Locate the cell with the specified text and output its (X, Y) center coordinate. 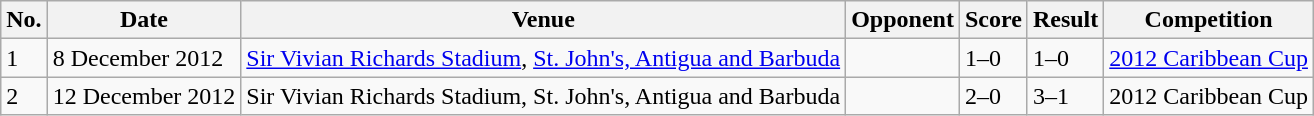
12 December 2012 (144, 96)
No. (24, 20)
2 (24, 96)
Venue (544, 20)
Opponent (903, 20)
1 (24, 58)
Date (144, 20)
Competition (1209, 20)
3–1 (1065, 96)
8 December 2012 (144, 58)
Score (993, 20)
2–0 (993, 96)
Result (1065, 20)
